Search for the cell housing the specified text and yield its [X, Y] center coordinate. 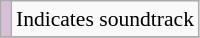
Indicates soundtrack [105, 19]
